Provide the [x, y] coordinate of the cell's center where the given text is located.  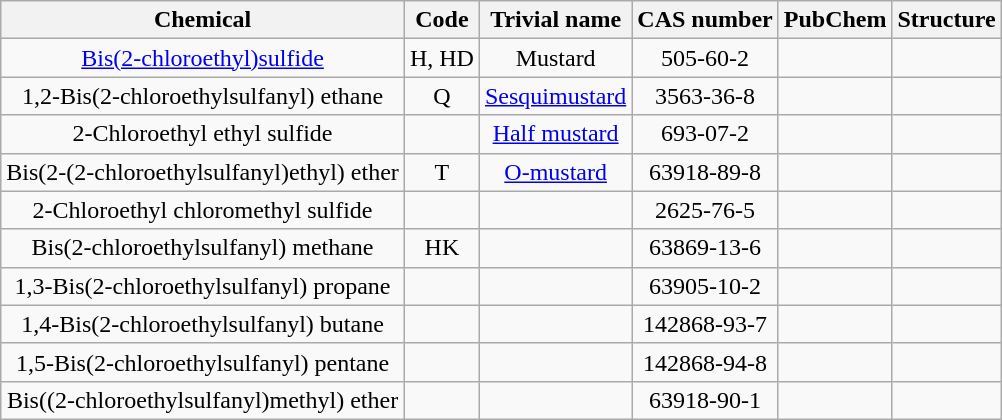
142868-94-8 [705, 362]
T [442, 172]
693-07-2 [705, 134]
HK [442, 248]
Chemical [203, 20]
1,2-Bis(2-chloroethylsulfanyl) ethane [203, 96]
142868-93-7 [705, 324]
Code [442, 20]
Half mustard [555, 134]
Bis((2-chloroethylsulfanyl)methyl) ether [203, 400]
1,4-Bis(2-chloroethylsulfanyl) butane [203, 324]
63918-89-8 [705, 172]
Mustard [555, 58]
505-60-2 [705, 58]
63869-13-6 [705, 248]
H, HD [442, 58]
2-Chloroethyl chloromethyl sulfide [203, 210]
Bis(2-chloroethyl)sulfide [203, 58]
63905-10-2 [705, 286]
O-mustard [555, 172]
2-Chloroethyl ethyl sulfide [203, 134]
Sesquimustard [555, 96]
CAS number [705, 20]
2625-76-5 [705, 210]
Bis(2-(2-chloroethylsulfanyl)ethyl) ether [203, 172]
Trivial name [555, 20]
63918-90-1 [705, 400]
1,5-Bis(2-chloroethylsulfanyl) pentane [203, 362]
PubChem [835, 20]
Structure [946, 20]
3563-36-8 [705, 96]
Q [442, 96]
Bis(2-chloroethylsulfanyl) methane [203, 248]
1,3-Bis(2-chloroethylsulfanyl) propane [203, 286]
